Locate the cell with the specified text and output its (X, Y) center coordinate. 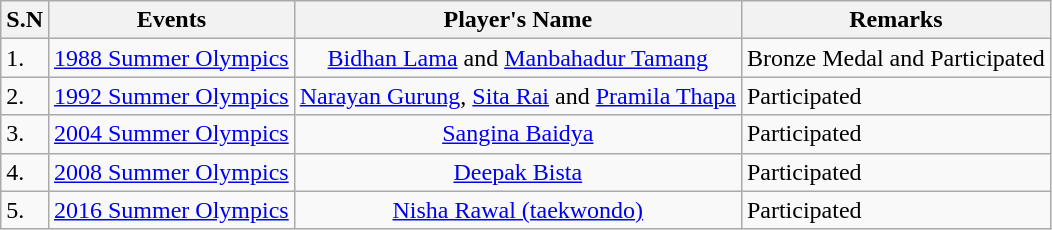
Events (171, 20)
4. (25, 172)
Deepak Bista (518, 172)
Remarks (896, 20)
2008 Summer Olympics (171, 172)
Nisha Rawal (taekwondo) (518, 210)
Bidhan Lama and Manbahadur Tamang (518, 58)
3. (25, 134)
1988 Summer Olympics (171, 58)
5. (25, 210)
1. (25, 58)
2004 Summer Olympics (171, 134)
Sangina Baidya (518, 134)
Player's Name (518, 20)
1992 Summer Olympics (171, 96)
2016 Summer Olympics (171, 210)
Narayan Gurung, Sita Rai and Pramila Thapa (518, 96)
S.N (25, 20)
2. (25, 96)
Bronze Medal and Participated (896, 58)
